Provide the [X, Y] coordinate of the cell's center where the given text is located.  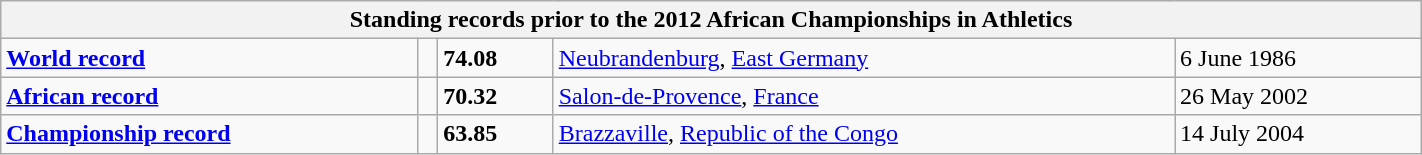
Salon-de-Provence, France [864, 96]
Neubrandenburg, East Germany [864, 58]
World record [210, 58]
Championship record [210, 134]
63.85 [496, 134]
6 June 1986 [1298, 58]
70.32 [496, 96]
African record [210, 96]
Standing records prior to the 2012 African Championships in Athletics [711, 20]
14 July 2004 [1298, 134]
74.08 [496, 58]
Brazzaville, Republic of the Congo [864, 134]
26 May 2002 [1298, 96]
